Return the (x, y) coordinate for the center point of the cell that contains the specified text.  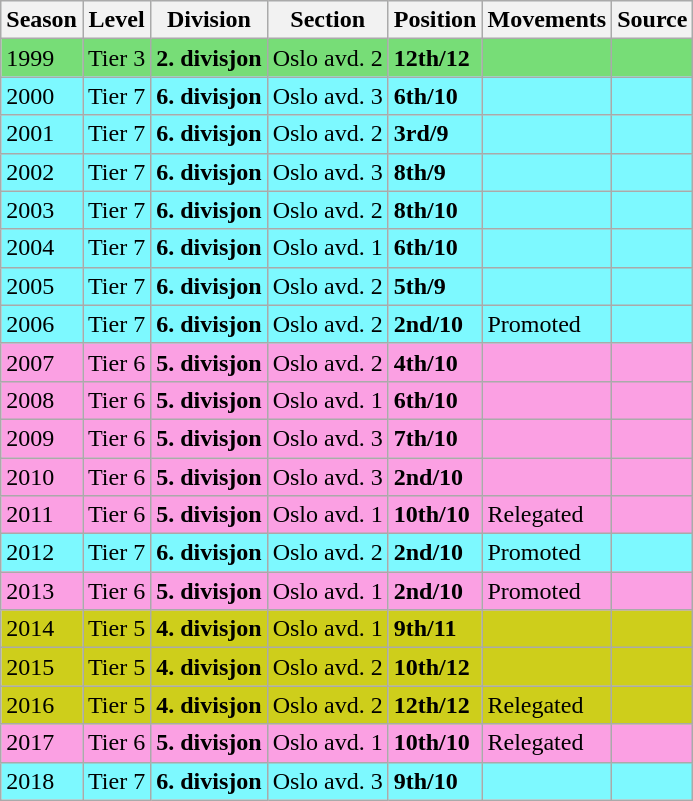
2008 (42, 400)
8th/9 (435, 172)
2018 (42, 781)
Source (652, 20)
2002 (42, 172)
2013 (42, 591)
2006 (42, 324)
2017 (42, 743)
2000 (42, 96)
2001 (42, 134)
2012 (42, 553)
1999 (42, 58)
Division (209, 20)
7th/10 (435, 438)
3rd/9 (435, 134)
Section (328, 20)
Position (435, 20)
2007 (42, 362)
2003 (42, 210)
8th/10 (435, 210)
Level (116, 20)
2004 (42, 248)
2010 (42, 477)
9th/11 (435, 629)
Season (42, 20)
2015 (42, 667)
2011 (42, 515)
2016 (42, 705)
Movements (547, 20)
2009 (42, 438)
5th/9 (435, 286)
Tier 3 (116, 58)
9th/10 (435, 781)
4th/10 (435, 362)
2005 (42, 286)
2014 (42, 629)
10th/12 (435, 667)
2. divisjon (209, 58)
